Locate the cell with the specified text and output its (x, y) center coordinate. 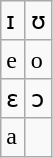
a (14, 137)
o (38, 59)
e (14, 59)
ʊ (38, 21)
ɛ (14, 98)
ɪ (14, 21)
ɔ (38, 98)
